Capture the cell that displays the provided text and extract its (x, y) central coordinate. 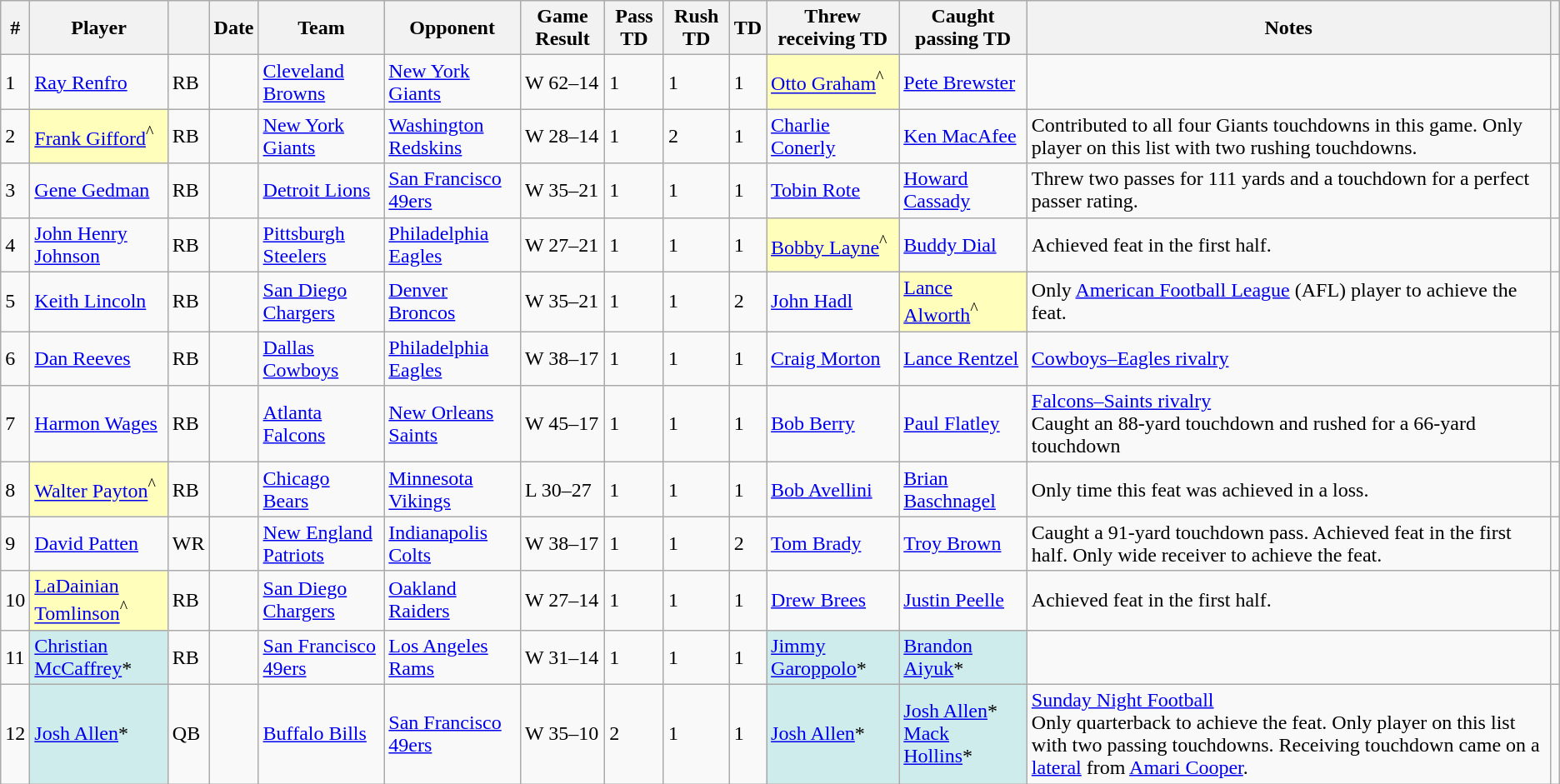
10 (15, 601)
Caught passing TD (963, 28)
W 45–17 (562, 424)
Only American Football League (AFL) player to achieve the feat. (1288, 302)
Dan Reeves (98, 358)
Drew Brees (833, 601)
Jimmy Garoppolo* (833, 657)
Cleveland Browns (322, 82)
John Hadl (833, 302)
Craig Morton (833, 358)
Opponent (452, 28)
Keith Lincoln (98, 302)
Team (322, 28)
Atlanta Falcons (322, 424)
Bobby Layne^ (833, 245)
W 62–14 (562, 82)
Threw receiving TD (833, 28)
12 (15, 733)
LaDainian Tomlinson^ (98, 601)
Dallas Cowboys (322, 358)
Walter Payton^ (98, 490)
Buddy Dial (963, 245)
Rush TD (697, 28)
W 28–14 (562, 137)
Charlie Conerly (833, 137)
Washington Redskins (452, 137)
6 (15, 358)
Otto Graham^ (833, 82)
Oakland Raiders (452, 601)
Lance Rentzel (963, 358)
Threw two passes for 111 yards and a touchdown for a perfect passer rating. (1288, 190)
5 (15, 302)
Tobin Rote (833, 190)
Detroit Lions (322, 190)
7 (15, 424)
Minnesota Vikings (452, 490)
Notes (1288, 28)
New England Patriots (322, 543)
Gene Gedman (98, 190)
Brandon Aiyuk* (963, 657)
W 27–21 (562, 245)
Harmon Wages (98, 424)
Caught a 91-yard touchdown pass. Achieved feat in the first half. Only wide receiver to achieve the feat. (1288, 543)
Falcons–Saints rivalryCaught an 88-yard touchdown and rushed for a 66-yard touchdown (1288, 424)
QB (188, 733)
Paul Flatley (963, 424)
Contributed to all four Giants touchdowns in this game. Only player on this list with two rushing touchdowns. (1288, 137)
Josh Allen*Mack Hollins* (963, 733)
Buffalo Bills (322, 733)
Game Result (562, 28)
W 31–14 (562, 657)
Brian Baschnagel (963, 490)
Chicago Bears (322, 490)
Pete Brewster (963, 82)
Date (233, 28)
TD (747, 28)
Bob Berry (833, 424)
8 (15, 490)
New Orleans Saints (452, 424)
W 27–14 (562, 601)
Player (98, 28)
John Henry Johnson (98, 245)
Cowboys–Eagles rivalry (1288, 358)
4 (15, 245)
Ken MacAfee (963, 137)
Frank Gifford^ (98, 137)
Ray Renfro (98, 82)
Denver Broncos (452, 302)
9 (15, 543)
Pittsburgh Steelers (322, 245)
3 (15, 190)
Lance Alworth^ (963, 302)
Bob Avellini (833, 490)
Los Angeles Rams (452, 657)
David Patten (98, 543)
L 30–27 (562, 490)
WR (188, 543)
Troy Brown (963, 543)
W 35–10 (562, 733)
Pass TD (635, 28)
Howard Cassady (963, 190)
# (15, 28)
Indianapolis Colts (452, 543)
Christian McCaffrey* (98, 657)
11 (15, 657)
Only time this feat was achieved in a loss. (1288, 490)
Justin Peelle (963, 601)
Tom Brady (833, 543)
